For the text-containing cell, return its midpoint in [X, Y] coordinate format. 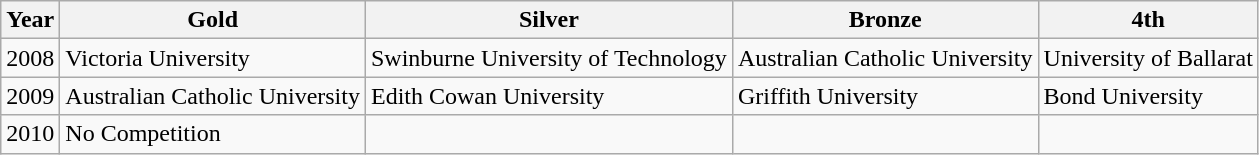
2009 [30, 96]
Silver [548, 20]
Edith Cowan University [548, 96]
Bronze [885, 20]
2008 [30, 58]
University of Ballarat [1148, 58]
Bond University [1148, 96]
Swinburne University of Technology [548, 58]
4th [1148, 20]
2010 [30, 134]
Victoria University [213, 58]
No Competition [213, 134]
Gold [213, 20]
Year [30, 20]
Griffith University [885, 96]
